Determine the (x, y) coordinate at the center of the cell enclosing the given text.  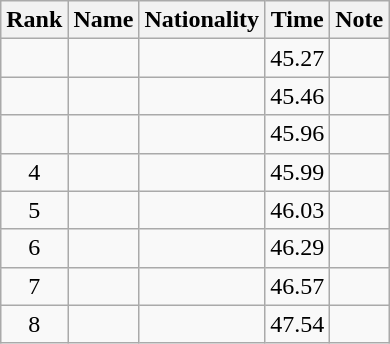
Nationality (202, 20)
46.57 (298, 286)
Note (360, 20)
46.29 (298, 248)
6 (34, 248)
47.54 (298, 324)
Name (104, 20)
45.27 (298, 58)
Time (298, 20)
Rank (34, 20)
45.96 (298, 134)
45.46 (298, 96)
7 (34, 286)
5 (34, 210)
8 (34, 324)
4 (34, 172)
46.03 (298, 210)
45.99 (298, 172)
